Search for the cell housing the specified text and yield its [X, Y] center coordinate. 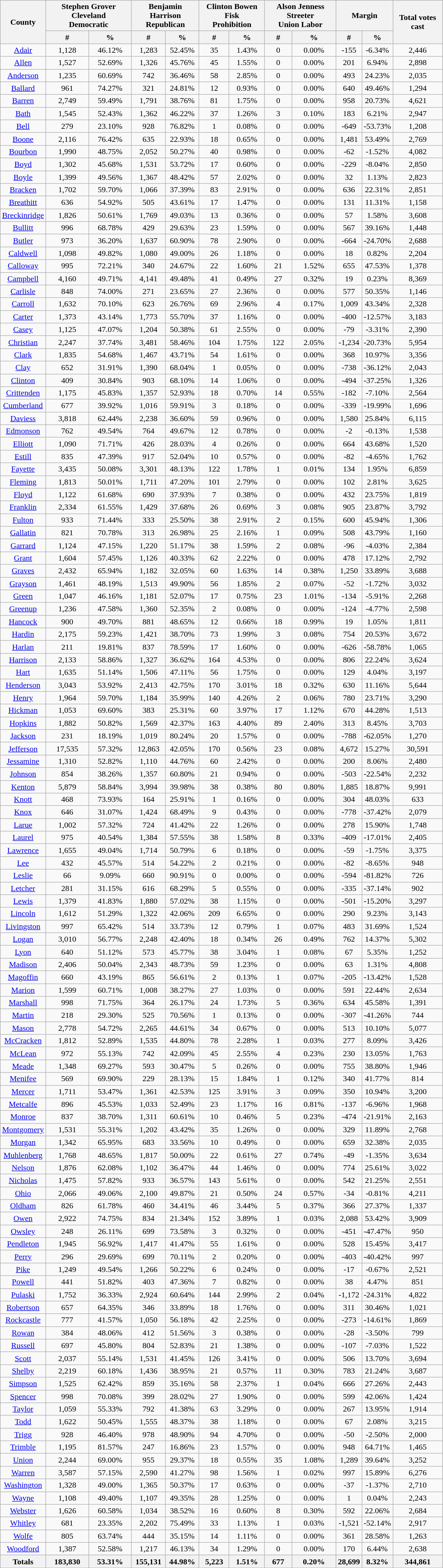
279 [67, 126]
311 [349, 1307]
426 [148, 444]
4.40% [247, 723]
-0.13% [378, 431]
-649 [349, 126]
75.49% [182, 1523]
53.72% [182, 164]
-21.91% [378, 1117]
98 [214, 1473]
1,391 [418, 1003]
Franklin [23, 507]
1,302 [67, 164]
0.15% [314, 520]
43.71% [182, 355]
Robertson [23, 1307]
Perry [23, 1257]
-788 [349, 736]
48.42% [182, 177]
1,655 [67, 850]
1.51% [247, 1561]
78.59% [182, 647]
49.87% [182, 1193]
28.58% [378, 1536]
55.13% [110, 1053]
1,059 [67, 1409]
134 [349, 469]
25 [214, 533]
896 [67, 1104]
2,823 [418, 177]
33 [214, 1523]
2,100 [148, 1193]
-494 [349, 380]
-4.03% [378, 545]
2,247 [67, 342]
Warren [23, 1473]
-47.47% [378, 1231]
267 [349, 1409]
Stephen Grover ClevelandDemocratic [89, 16]
1,569 [148, 723]
2,634 [418, 990]
1,964 [67, 698]
683 [148, 1142]
-0.67% [378, 1269]
-273 [349, 1320]
54 [214, 355]
2.25% [247, 1320]
-52.14% [378, 1523]
51.29% [110, 914]
0.17% [314, 304]
Fulton [23, 520]
69.00% [110, 1460]
20.73% [378, 101]
409 [67, 380]
1,524 [418, 926]
1,461 [67, 584]
1,107 [148, 1498]
24.67% [182, 266]
Breckinridge [23, 215]
2,116 [67, 139]
Union [23, 1460]
0.69% [247, 507]
50.08% [110, 469]
429 [148, 228]
1,528 [418, 977]
4,160 [67, 279]
0.70% [247, 393]
52.07% [182, 596]
37.68% [182, 507]
2,037 [67, 1358]
44.76% [182, 761]
958 [349, 101]
41.47% [182, 1244]
35.16% [182, 1383]
2.05% [314, 342]
2,792 [418, 558]
1.03% [247, 990]
2,244 [67, 1460]
8.06% [378, 761]
73.93% [110, 800]
8.32% [378, 1561]
3,587 [67, 1473]
45.53% [110, 1104]
59.91% [182, 406]
3,356 [418, 355]
41.45% [182, 1358]
508 [349, 533]
52.45% [182, 50]
1,622 [67, 1422]
10.97% [378, 355]
3,290 [418, 698]
3,183 [418, 317]
2.99% [247, 1295]
13 [214, 215]
3,634 [418, 1155]
74.27% [110, 88]
73 [214, 634]
1,122 [67, 495]
231 [67, 736]
1,968 [418, 1104]
42 [214, 1320]
2,521 [418, 1269]
49.56% [110, 177]
15.90% [378, 825]
33.56% [182, 1142]
2,749 [67, 101]
1.63% [247, 571]
1,158 [418, 203]
46.22% [182, 113]
2,334 [67, 507]
5,077 [418, 1028]
635 [148, 139]
49.03% [182, 215]
-7.03% [378, 1345]
2,432 [67, 571]
26.11% [110, 1231]
Boyd [23, 164]
58.46% [182, 342]
1,053 [67, 710]
1.23% [247, 964]
2,778 [67, 1028]
5,954 [418, 342]
27.26% [378, 1383]
3,197 [418, 672]
1,110 [148, 761]
0.02% [314, 1473]
36.20% [110, 241]
1,202 [148, 1130]
-6.96% [378, 1104]
1,520 [418, 444]
Christian [23, 342]
43.61% [182, 203]
28.03% [182, 444]
1.01% [314, 596]
49.06% [110, 1193]
1.06% [247, 380]
57.02% [182, 901]
59.23% [110, 634]
0.43% [247, 812]
9.09% [110, 876]
2,384 [418, 545]
Washington [23, 1485]
44.28% [378, 710]
1,362 [148, 113]
3,417 [418, 1244]
49.48% [182, 279]
-41.26% [378, 1015]
59.49% [110, 101]
32.05% [182, 571]
Estill [23, 456]
-15.20% [378, 901]
0.81% [314, 1104]
49.46% [378, 88]
1,126 [148, 558]
143 [214, 1180]
0.74% [314, 1155]
384 [67, 1333]
69.27% [110, 1066]
89 [278, 723]
1,328 [67, 1485]
Grayson [23, 584]
Trigg [23, 1435]
Madison [23, 964]
1.43% [247, 50]
Morgan [23, 1142]
39.92% [110, 406]
53.47% [110, 1091]
Bourbon [23, 151]
1,481 [349, 139]
-22.54% [378, 774]
Hart [23, 672]
140 [214, 698]
1,399 [67, 177]
20 [214, 736]
20.53% [378, 634]
200 [349, 761]
Boyle [23, 177]
1,914 [418, 1409]
101 [214, 482]
Laurel [23, 838]
0.56% [247, 748]
1,527 [67, 63]
163 [214, 723]
973 [67, 241]
399 [148, 1396]
744 [418, 1015]
1,946 [418, 1066]
9 [214, 812]
209 [214, 914]
2,232 [418, 774]
51.12% [110, 952]
50.61% [110, 215]
18.87% [378, 787]
46.13% [182, 1549]
22.06% [378, 1511]
65.95% [110, 1142]
38.26% [110, 774]
68.10% [182, 380]
3,909 [418, 1219]
-0.81% [378, 1193]
36.47% [182, 1168]
17,535 [67, 748]
3.97% [247, 710]
Ballard [23, 88]
23.10% [110, 126]
0.99% [314, 622]
36.57% [182, 1180]
Jackson [23, 736]
39.16% [378, 228]
41 [214, 279]
65.42% [110, 926]
Daviess [23, 418]
52.04% [182, 456]
61.68% [110, 495]
104 [214, 342]
Clinton Bowen FiskProhibition [232, 16]
0.21% [247, 863]
37.39% [182, 190]
129 [349, 672]
36.60% [182, 418]
66 [67, 876]
10.94% [378, 1091]
664 [349, 444]
1,768 [67, 1155]
68.78% [110, 228]
15 [214, 1079]
57.15% [110, 1473]
3,624 [418, 660]
-124 [349, 609]
460 [148, 1206]
1,626 [67, 1511]
865 [148, 977]
50.79% [182, 850]
1.56% [247, 1473]
525 [148, 1015]
350 [349, 1091]
50.04% [110, 964]
780 [349, 698]
Grant [23, 558]
3.29% [247, 1409]
Owsley [23, 1231]
-24.31% [378, 1295]
47.07% [110, 329]
21.24% [378, 1371]
1.99% [247, 634]
229 [148, 1079]
4,808 [418, 964]
27.37% [378, 1206]
1,102 [148, 1168]
Totals [23, 1561]
Garrard [23, 545]
3,032 [418, 584]
48.13% [182, 469]
1.95% [378, 469]
47.53% [378, 266]
2,265 [148, 1028]
972 [67, 1053]
45.83% [110, 393]
69.90% [110, 1079]
1,289 [349, 1460]
-4.65% [378, 456]
38.95% [182, 1371]
2,898 [418, 63]
361 [349, 1536]
22.31% [378, 190]
2,343 [148, 964]
1,522 [418, 1345]
30.47% [182, 1066]
52.43% [110, 113]
76.82% [182, 126]
0.61% [247, 1155]
Todd [23, 1422]
83 [214, 190]
49.67% [182, 431]
Knott [23, 800]
834 [148, 1219]
23.65% [182, 291]
754 [349, 634]
62.44% [110, 418]
3,143 [418, 914]
1,882 [67, 723]
69.60% [110, 710]
26.76% [182, 304]
McCracken [23, 1041]
4.26% [247, 698]
1.84% [247, 1079]
-24.70% [378, 241]
2,238 [148, 418]
94 [214, 1435]
1,367 [148, 177]
54.68% [110, 355]
441 [67, 1282]
43.14% [110, 317]
1,702 [67, 190]
183 [349, 113]
60.71% [110, 990]
0.05% [247, 367]
2.85% [247, 75]
902 [418, 888]
Floyd [23, 495]
0.78% [247, 431]
Lyon [23, 952]
1,002 [67, 825]
68.04% [182, 367]
Butler [23, 241]
0.12% [314, 1079]
4,211 [418, 1193]
1,545 [67, 113]
9.23% [378, 914]
1,311 [148, 1117]
1,421 [148, 634]
0.06% [314, 698]
29.30% [110, 1015]
52.93% [182, 393]
1,124 [67, 545]
3,703 [418, 723]
1,348 [67, 1066]
368 [349, 355]
144 [214, 1295]
955 [148, 1460]
22.24% [378, 660]
1,128 [67, 50]
1,467 [148, 355]
45.77% [182, 952]
917 [148, 456]
1,812 [67, 1041]
28,699 [349, 1561]
Calloway [23, 266]
1,065 [418, 647]
Henry [23, 698]
-5.91% [378, 596]
70.56% [182, 1015]
50.27% [182, 151]
52.49% [182, 1104]
25.91% [182, 800]
1,599 [67, 990]
821 [67, 533]
81 [214, 101]
2,088 [349, 1219]
45.80% [110, 1345]
755 [349, 1066]
71.71% [110, 444]
2,443 [418, 1383]
2,947 [418, 113]
14.37% [378, 939]
-107 [349, 1345]
657 [67, 1307]
3,608 [418, 215]
1,294 [418, 88]
690 [148, 495]
49.04% [110, 850]
1,250 [349, 571]
1.38% [247, 1345]
58.84% [110, 787]
Muhlenberg [23, 1155]
28.02% [182, 1396]
-339 [349, 406]
Metcalfe [23, 1104]
569 [67, 1079]
37.93% [182, 495]
2.79% [247, 482]
1,525 [67, 1383]
3,022 [418, 1168]
69 [214, 304]
542 [349, 1180]
-1.52% [378, 151]
1,098 [67, 253]
804 [148, 1345]
854 [67, 774]
1.16% [247, 317]
652 [67, 367]
50.01% [110, 482]
0.33% [314, 838]
49.70% [110, 622]
290 [349, 914]
1.25% [247, 1498]
29.69% [110, 1257]
Campbell [23, 279]
52.89% [110, 1041]
Larue [23, 825]
1,266 [148, 1269]
55.33% [110, 1409]
851 [418, 1282]
36.62% [182, 660]
978 [148, 1435]
48.75% [110, 151]
Lawrence [23, 850]
-79 [349, 329]
2,052 [148, 151]
0.66% [247, 622]
Jessamine [23, 761]
52.82% [110, 761]
1,365 [148, 1485]
2,413 [148, 685]
478 [349, 558]
-6.34% [378, 50]
45.57% [110, 863]
1,283 [148, 50]
0.65% [247, 139]
-96 [349, 545]
1,885 [349, 787]
-53.73% [378, 126]
55.14% [110, 1358]
1,635 [67, 672]
80.24% [182, 736]
2.22% [247, 558]
3,297 [418, 901]
Trimble [23, 1447]
73.58% [182, 1231]
2.90% [247, 241]
-664 [349, 241]
5.35% [378, 952]
1.17% [247, 1104]
1,175 [67, 393]
-19.99% [378, 406]
5,223 [214, 1561]
Ohio [23, 1193]
1,034 [148, 1511]
50.37% [182, 1485]
-307 [349, 1015]
54.92% [110, 203]
Owen [23, 1219]
Bracken [23, 190]
102 [349, 482]
1,181 [148, 596]
155,131 [148, 1561]
6.21% [378, 113]
2,133 [67, 660]
366 [349, 1206]
45.76% [182, 63]
Woodford [23, 1549]
-778 [349, 812]
2,768 [418, 1130]
4,082 [418, 151]
Johnson [23, 774]
60.80% [182, 774]
2,917 [418, 1523]
48.03% [378, 800]
1,869 [418, 1320]
42.05% [182, 748]
1,752 [67, 1295]
1,360 [148, 609]
26.17% [182, 1003]
1,236 [67, 609]
1,791 [148, 101]
859 [148, 1383]
591 [349, 990]
5,879 [67, 787]
30,591 [418, 748]
1,327 [148, 660]
Anderson [23, 75]
3,792 [418, 507]
783 [349, 1371]
826 [67, 1206]
1,016 [148, 406]
25.31% [182, 710]
41.77% [378, 1079]
0.24% [247, 1269]
Rockcastle [23, 1320]
Leslie [23, 876]
1,387 [67, 1549]
2,390 [418, 329]
1,769 [148, 215]
62 [214, 558]
50.38% [182, 329]
2,268 [418, 596]
0.80% [314, 787]
321 [148, 88]
1,008 [148, 990]
48.37% [182, 1422]
1,217 [148, 1549]
5.61% [247, 1180]
70.11% [182, 1257]
Bullitt [23, 228]
2,328 [418, 304]
-1.35% [378, 1155]
40 [214, 151]
1,208 [418, 126]
41.42% [182, 825]
Alson Jenness StreeterUnion Labor [300, 16]
1,475 [67, 1180]
-37.14% [378, 888]
56.61% [182, 977]
950 [418, 1231]
-400 [349, 317]
-1.37% [378, 1485]
Kenton [23, 787]
Meade [23, 1066]
-17.01% [378, 838]
47.20% [182, 482]
5,302 [418, 939]
Adair [23, 50]
-17 [349, 1269]
659 [349, 1142]
21.25% [378, 1180]
36.46% [182, 75]
50.45% [110, 1422]
131 [349, 203]
Letcher [23, 888]
2,590 [148, 1473]
-503 [349, 774]
1,826 [67, 215]
0.79% [247, 926]
76.42% [110, 139]
0.16% [247, 800]
0.67% [247, 1028]
1.11% [247, 1536]
47.11% [182, 672]
57.55% [182, 838]
329 [349, 1130]
777 [67, 1320]
2,446 [418, 50]
52.35% [182, 609]
1,763 [418, 1053]
774 [349, 1168]
-37.42% [378, 812]
1,306 [418, 520]
Jefferson [23, 748]
38.80% [378, 1066]
60.61% [182, 1117]
23.75% [378, 495]
281 [67, 888]
39.98% [182, 787]
Green [23, 596]
697 [67, 1345]
-52 [349, 584]
61 [214, 329]
46.12% [110, 50]
1,748 [418, 825]
-50 [349, 1435]
41.83% [110, 901]
1,252 [418, 952]
-403 [349, 1257]
-12.57% [378, 317]
15.89% [378, 1473]
30.84% [110, 380]
1.15% [247, 901]
630 [349, 685]
Margin [365, 16]
13.95% [378, 1409]
90.91% [182, 876]
Lewis [23, 901]
McLean [23, 1053]
4,672 [349, 748]
1,880 [148, 901]
248 [67, 1231]
835 [67, 456]
6.94% [378, 63]
3,687 [418, 1371]
25.50% [182, 520]
36.33% [110, 1295]
42.40% [182, 939]
0.37% [314, 1206]
70.10% [110, 304]
Spencer [23, 1396]
600 [349, 520]
Lee [23, 863]
3.44% [247, 1206]
-3.50% [378, 1333]
806 [349, 660]
126 [214, 1358]
-59 [349, 850]
616 [148, 888]
3,625 [418, 482]
31.91% [110, 367]
71.44% [110, 520]
43.79% [378, 533]
46.16% [110, 596]
44.98% [182, 1561]
County [23, 22]
412 [148, 1333]
Russell [23, 1345]
1.85% [247, 584]
13.05% [378, 1053]
11.89% [378, 1130]
Menifee [23, 1079]
1.05% [378, 622]
19.81% [110, 647]
0.50% [247, 1193]
152 [214, 1219]
Clinton [23, 380]
Total votes cast [418, 22]
1.76% [247, 1307]
0.34% [247, 939]
2.81% [378, 482]
1,337 [418, 1206]
61.55% [110, 507]
1,204 [148, 329]
60.58% [110, 1511]
1,384 [148, 838]
11 [278, 1371]
4.53% [247, 660]
513 [349, 1028]
55.31% [110, 1130]
Hancock [23, 622]
201 [349, 63]
278 [349, 825]
995 [67, 266]
1.08% [314, 1460]
1,535 [148, 1041]
-1.72% [378, 584]
1,390 [148, 367]
42.09% [182, 1053]
493 [349, 75]
2.02% [247, 177]
43.68% [378, 444]
681 [67, 1523]
1,538 [418, 431]
57.45% [110, 558]
-62.05% [378, 736]
1,429 [148, 507]
655 [349, 266]
3,435 [67, 469]
2,406 [67, 964]
4.04% [378, 672]
3,301 [148, 469]
1,506 [148, 672]
Carter [23, 317]
31.69% [378, 926]
Boone [23, 139]
1,361 [148, 1091]
Lincoln [23, 914]
2,043 [418, 367]
-8.04% [378, 164]
1,465 [418, 1447]
-81.82% [378, 876]
1,033 [148, 1104]
1,322 [148, 914]
55 [214, 1244]
48.90% [182, 1435]
1,019 [148, 736]
Mason [23, 1028]
296 [67, 1257]
-40.42% [378, 1257]
3.91% [247, 1091]
Marion [23, 990]
1,817 [148, 1155]
38.27% [182, 990]
32.38% [378, 1142]
60.90% [182, 241]
2,248 [148, 939]
9,991 [418, 787]
62.08% [110, 1168]
905 [349, 507]
26.98% [182, 533]
52.83% [182, 1345]
1,270 [418, 736]
18.19% [110, 736]
-2 [349, 431]
1,021 [418, 1307]
792 [148, 1409]
-626 [349, 647]
1,378 [418, 266]
-3.31% [378, 329]
-4.77% [378, 609]
-20.73% [378, 342]
16.86% [182, 1447]
Hardin [23, 634]
1.55% [247, 63]
63.74% [110, 1536]
72.21% [110, 266]
64.35% [110, 1307]
2,079 [418, 812]
80 [278, 787]
-62 [349, 151]
50.22% [182, 1269]
3,043 [67, 685]
-451 [349, 1231]
54.72% [110, 1028]
2,638 [418, 1549]
346 [148, 1307]
1.31% [378, 964]
0.96% [247, 418]
3,694 [418, 1358]
1,066 [148, 190]
2,243 [418, 1498]
13.70% [378, 1358]
996 [67, 228]
Pike [23, 1269]
60.64% [182, 1295]
41.57% [110, 1320]
2,850 [418, 164]
23.71% [378, 698]
29.63% [182, 228]
3,200 [418, 1091]
903 [148, 380]
3.89% [247, 1219]
37.74% [110, 342]
Shelby [23, 1371]
6.65% [247, 914]
43.42% [182, 1130]
Wayne [23, 1498]
3,215 [418, 1422]
3,426 [418, 1041]
1.12% [314, 710]
51.56% [182, 1333]
1,604 [67, 558]
33.73% [182, 926]
65.94% [110, 571]
1,235 [67, 75]
Simpson [23, 1383]
23.35% [110, 1523]
11.31% [378, 203]
49.35% [182, 1498]
3.04% [247, 952]
1,637 [148, 241]
Graves [23, 571]
623 [148, 304]
2,202 [148, 1523]
1,009 [349, 304]
41.27% [182, 1473]
45.94% [378, 520]
599 [349, 1396]
2,684 [418, 1511]
333 [148, 520]
-58.78% [378, 647]
68.49% [182, 812]
34.41% [182, 1206]
506 [349, 1358]
31.15% [110, 888]
2,000 [418, 1435]
49.82% [110, 253]
1,945 [67, 1244]
23.87% [378, 507]
3,688 [418, 571]
38.76% [182, 101]
57.82% [110, 1180]
74.75% [110, 1219]
Nicholas [23, 1180]
2,480 [418, 761]
Monroe [23, 1117]
-1,234 [349, 342]
Carlisle [23, 291]
1.47% [247, 203]
1,436 [148, 1371]
44.61% [182, 1028]
Benjamin HarrisonRepublican [165, 16]
1.46% [247, 1168]
Caldwell [23, 253]
47.39% [110, 456]
-49 [349, 1155]
30.46% [378, 1307]
Harlan [23, 647]
1,050 [148, 1320]
47.58% [110, 609]
Marshall [23, 1003]
Livingston [23, 926]
0.63% [247, 1485]
Martin [23, 1015]
2,204 [418, 253]
634 [349, 1003]
483 [349, 926]
45.68% [110, 164]
1,811 [418, 622]
-182 [349, 393]
17.12% [378, 558]
46.40% [110, 1435]
1,448 [418, 228]
45.58% [378, 1003]
48.73% [182, 964]
1.90% [247, 1396]
Bath [23, 113]
Whitley [23, 1523]
1,632 [67, 304]
247 [148, 1447]
-14.61% [378, 1320]
Mercer [23, 1091]
0.46% [247, 1117]
1,108 [67, 1498]
21.34% [182, 1219]
271 [148, 291]
40.54% [110, 838]
52.69% [110, 63]
4.70% [247, 1435]
403 [148, 1282]
3,375 [418, 850]
24.81% [182, 88]
2,163 [418, 1117]
211 [67, 647]
1,714 [148, 850]
670 [349, 710]
47.36% [182, 1282]
1,263 [418, 1536]
1,146 [418, 291]
577 [349, 291]
-13.42% [378, 977]
0.75% [247, 596]
46 [214, 1206]
344,861 [418, 1561]
Crittenden [23, 393]
-36.12% [378, 367]
277 [349, 1041]
2,769 [418, 139]
3.41% [247, 1358]
1.78% [247, 469]
15.45% [378, 1244]
592 [349, 1511]
6,115 [418, 418]
28.13% [182, 1079]
1,990 [67, 151]
81.57% [110, 1447]
0.98% [247, 151]
1,080 [148, 253]
Webster [23, 1511]
Scott [23, 1358]
49.40% [110, 1498]
-37.25% [378, 380]
1,182 [148, 571]
1,696 [418, 406]
3.01% [247, 685]
304 [349, 800]
3,010 [67, 939]
-134 [349, 596]
444 [148, 1536]
1,184 [148, 698]
230 [349, 1053]
1,310 [67, 761]
Breathitt [23, 203]
58.86% [110, 660]
35.99% [182, 698]
814 [418, 1079]
6,276 [418, 1473]
1,773 [148, 317]
4,141 [148, 279]
42.75% [182, 685]
42.37% [182, 723]
1,249 [67, 1269]
1,342 [67, 1142]
Clay [23, 367]
Powell [23, 1282]
2.16% [247, 533]
1,220 [148, 545]
593 [148, 1066]
Greenup [23, 609]
11.16% [378, 685]
1,160 [418, 533]
Clark [23, 355]
383 [148, 710]
468 [67, 800]
0.94% [247, 774]
Taylor [23, 1409]
-738 [349, 367]
1,555 [148, 1422]
2,175 [67, 634]
-2.50% [378, 1435]
56.18% [182, 1320]
1,612 [67, 914]
1.52% [314, 266]
1,125 [67, 329]
2.28% [247, 1041]
528 [349, 1244]
50.35% [378, 291]
881 [148, 622]
646 [67, 812]
51.14% [110, 672]
-335 [349, 888]
1.29% [247, 1549]
74.00% [110, 291]
573 [148, 952]
1,047 [67, 596]
22.93% [182, 139]
3,994 [148, 787]
44.80% [182, 1041]
2,066 [67, 1193]
-137 [349, 1104]
125 [214, 1091]
22.44% [378, 990]
-155 [349, 50]
0.01% [314, 469]
-37 [349, 1485]
Wolfe [23, 1536]
Carroll [23, 304]
1,835 [67, 355]
64.71% [378, 1447]
567 [349, 228]
0.10% [314, 113]
2,922 [67, 1219]
8.45% [378, 723]
28 [214, 1498]
2,405 [418, 838]
1,762 [418, 456]
70.78% [110, 533]
6.44% [378, 1549]
726 [418, 876]
2,598 [418, 609]
-28 [349, 1333]
2,219 [67, 1371]
Fleming [23, 482]
1,373 [67, 317]
6,859 [418, 469]
1,379 [67, 901]
53.31% [110, 1561]
-594 [349, 876]
2.96% [247, 304]
1,090 [67, 444]
32 [349, 177]
Cumberland [23, 406]
183,830 [67, 1561]
Montgomery [23, 1130]
49.90% [182, 584]
1,195 [67, 1447]
505 [148, 203]
2,851 [418, 190]
-1.75% [378, 850]
1,580 [349, 418]
-1,172 [349, 1295]
51.17% [182, 545]
-34 [349, 1193]
4,822 [418, 1295]
5,644 [418, 685]
43.19% [110, 977]
56.77% [110, 939]
51.82% [110, 1282]
62.42% [110, 1383]
25.84% [378, 418]
12,863 [148, 748]
15.27% [378, 748]
1,876 [67, 1168]
Henderson [23, 685]
-7.10% [378, 393]
724 [148, 825]
Hickman [23, 710]
Hopkins [23, 723]
4.47% [378, 1282]
Gallatin [23, 533]
53.92% [110, 685]
35.15% [182, 1536]
50.00% [182, 1155]
Bell [23, 126]
1,819 [418, 495]
48.06% [110, 1333]
-229 [349, 164]
2.42% [247, 761]
61.78% [110, 1206]
Pulaski [23, 1295]
-474 [349, 1117]
43.34% [378, 304]
2.37% [247, 1383]
3,672 [418, 634]
40.33% [182, 558]
3,818 [67, 418]
1.73% [247, 1003]
54.22% [182, 863]
24.23% [378, 75]
2.36% [247, 291]
1,813 [67, 482]
8,369 [418, 279]
633 [418, 800]
799 [418, 1333]
Allen [23, 63]
48.19% [110, 584]
-205 [349, 977]
2.08% [378, 1422]
10.10% [378, 1028]
Oldham [23, 1206]
364 [148, 1003]
50.82% [110, 723]
39.64% [378, 1460]
-501 [349, 901]
2,710 [418, 1485]
44 [214, 1168]
8.09% [378, 1041]
41.38% [182, 1409]
Elliott [23, 444]
975 [67, 838]
53.42% [378, 1219]
-1,521 [349, 1523]
-8.65% [378, 863]
Fayette [23, 469]
55.70% [182, 317]
900 [67, 622]
0.93% [247, 88]
2,688 [418, 241]
60.18% [110, 1371]
38.52% [182, 1511]
42.53% [182, 1091]
52.58% [110, 1549]
Nelson [23, 1168]
71.75% [110, 1003]
68.29% [182, 888]
961 [67, 88]
53.49% [378, 139]
Knox [23, 812]
Logan [23, 939]
Rowan [23, 1333]
60.69% [110, 75]
70.08% [110, 1396]
1,417 [148, 1244]
-409 [349, 838]
805 [67, 1536]
Pendleton [23, 1244]
764 [148, 431]
Edmonson [23, 431]
2,924 [148, 1295]
848 [67, 291]
47.15% [110, 545]
2,564 [418, 393]
2,551 [418, 1180]
56.92% [110, 1244]
218 [67, 1015]
31.07% [110, 812]
25.61% [378, 1168]
49.71% [110, 279]
Harrison [23, 660]
29.37% [182, 1460]
4,621 [418, 101]
666 [349, 1383]
3,252 [418, 1460]
Magoffin [23, 977]
Barren [23, 101]
Casey [23, 329]
2.40% [314, 723]
3,481 [148, 342]
